Detect which cell encompasses the target text, then output its [x, y] center coordinate. 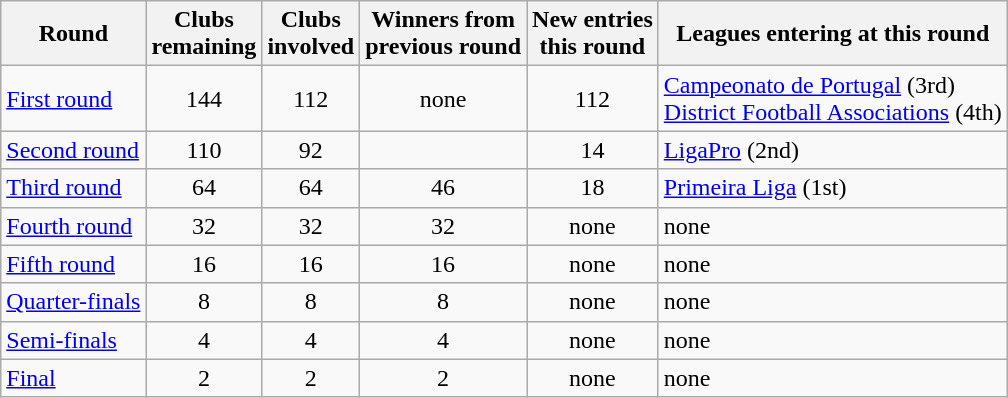
144 [204, 98]
Second round [74, 150]
Quarter-finals [74, 302]
Clubsinvolved [311, 34]
Campeonato de Portugal (3rd)District Football Associations (4th) [832, 98]
Winners fromprevious round [444, 34]
Fourth round [74, 226]
LigaPro (2nd) [832, 150]
Clubsremaining [204, 34]
Third round [74, 188]
Leagues entering at this round [832, 34]
Semi-finals [74, 340]
18 [593, 188]
14 [593, 150]
Round [74, 34]
Primeira Liga (1st) [832, 188]
New entriesthis round [593, 34]
110 [204, 150]
First round [74, 98]
Final [74, 378]
46 [444, 188]
92 [311, 150]
Fifth round [74, 264]
